Capture the cell that displays the provided text and extract its [X, Y] central coordinate. 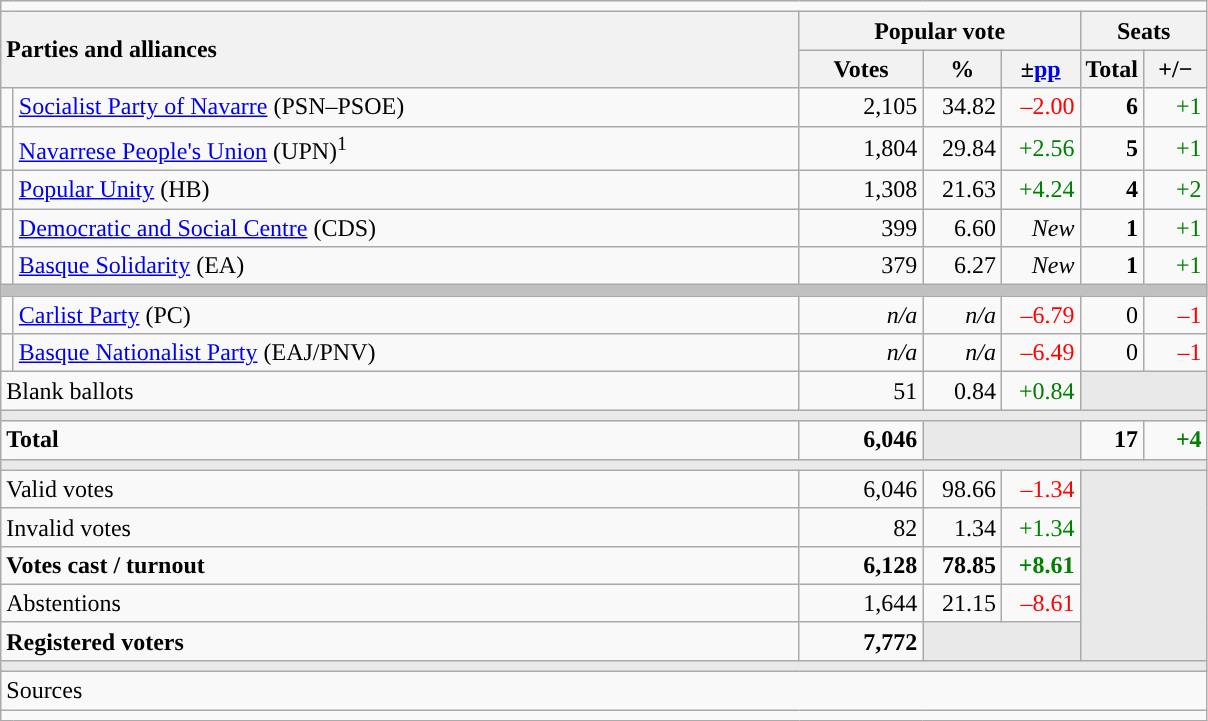
±pp [1040, 69]
Socialist Party of Navarre (PSN–PSOE) [406, 107]
6.60 [962, 228]
Invalid votes [400, 527]
Democratic and Social Centre (CDS) [406, 228]
Registered voters [400, 641]
6.27 [962, 266]
Navarrese People's Union (UPN)1 [406, 148]
21.63 [962, 190]
399 [861, 228]
1,644 [861, 603]
34.82 [962, 107]
Seats [1144, 31]
+0.84 [1040, 391]
78.85 [962, 565]
Sources [604, 691]
+2 [1176, 190]
1,804 [861, 148]
29.84 [962, 148]
+2.56 [1040, 148]
6 [1112, 107]
17 [1112, 440]
–8.61 [1040, 603]
Carlist Party (PC) [406, 315]
% [962, 69]
Blank ballots [400, 391]
–1.34 [1040, 489]
–2.00 [1040, 107]
Parties and alliances [400, 50]
21.15 [962, 603]
Basque Solidarity (EA) [406, 266]
+4 [1176, 440]
+/− [1176, 69]
1,308 [861, 190]
–6.79 [1040, 315]
379 [861, 266]
1.34 [962, 527]
Abstentions [400, 603]
Votes [861, 69]
0.84 [962, 391]
Votes cast / turnout [400, 565]
4 [1112, 190]
51 [861, 391]
+1.34 [1040, 527]
5 [1112, 148]
Basque Nationalist Party (EAJ/PNV) [406, 353]
Popular Unity (HB) [406, 190]
7,772 [861, 641]
+8.61 [1040, 565]
Valid votes [400, 489]
2,105 [861, 107]
98.66 [962, 489]
Popular vote [940, 31]
82 [861, 527]
6,128 [861, 565]
+4.24 [1040, 190]
–6.49 [1040, 353]
